Identify which cell holds the provided text, then report its [x, y] central coordinate. 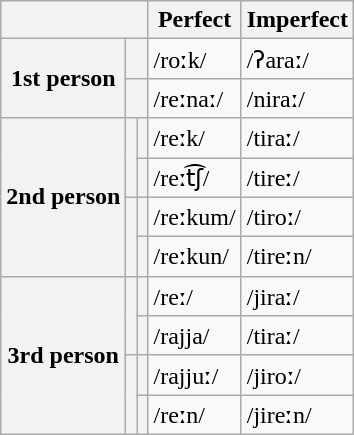
/niraː/ [297, 98]
/jiraː/ [297, 296]
Imperfect [297, 20]
/rajja/ [194, 336]
/ʔaraː/ [297, 59]
/roːk/ [194, 59]
/reːk/ [194, 138]
/rajjuː/ [194, 375]
/reːt͡ʃ/ [194, 178]
/reːkun/ [194, 257]
/jireːn/ [297, 415]
/reːkum/ [194, 217]
/reːnaː/ [194, 98]
/tiroː/ [297, 217]
/tireːn/ [297, 257]
/reːn/ [194, 415]
2nd person [64, 197]
Perfect [194, 20]
/reː/ [194, 296]
1st person [64, 78]
3rd person [64, 355]
/tireː/ [297, 178]
/jiroː/ [297, 375]
